For the text-containing cell, return its midpoint in (x, y) coordinate format. 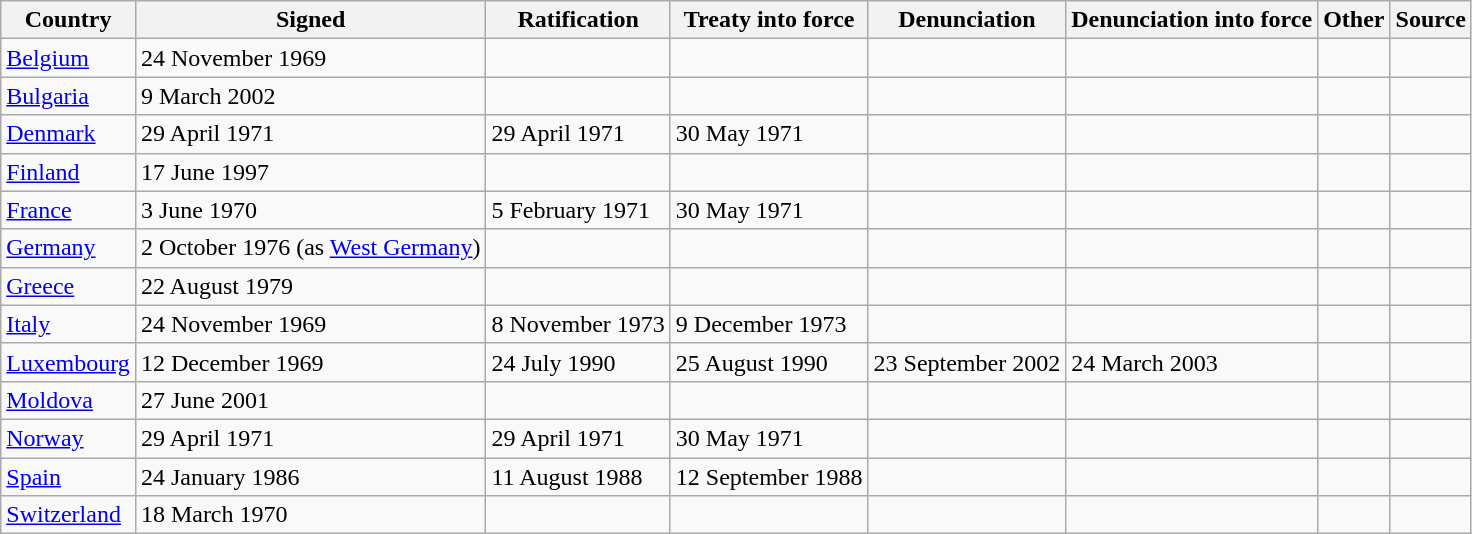
27 June 2001 (310, 400)
Signed (310, 20)
Moldova (68, 400)
22 August 1979 (310, 286)
Italy (68, 324)
24 March 2003 (1192, 362)
3 June 1970 (310, 210)
2 October 1976 (as West Germany) (310, 248)
25 August 1990 (769, 362)
Country (68, 20)
5 February 1971 (578, 210)
Denunciation into force (1192, 20)
Germany (68, 248)
18 March 1970 (310, 515)
Other (1354, 20)
Denmark (68, 134)
9 December 1973 (769, 324)
Source (1430, 20)
23 September 2002 (967, 362)
Denunciation (967, 20)
Bulgaria (68, 96)
12 September 1988 (769, 477)
Spain (68, 477)
12 December 1969 (310, 362)
9 March 2002 (310, 96)
Belgium (68, 58)
Finland (68, 172)
8 November 1973 (578, 324)
17 June 1997 (310, 172)
11 August 1988 (578, 477)
Treaty into force (769, 20)
Switzerland (68, 515)
Norway (68, 438)
Greece (68, 286)
Luxembourg (68, 362)
France (68, 210)
24 July 1990 (578, 362)
Ratification (578, 20)
24 January 1986 (310, 477)
